Detect which cell encompasses the target text, then output its (X, Y) center coordinate. 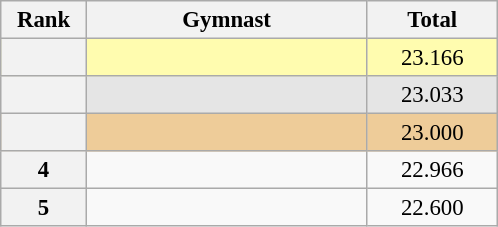
22.600 (432, 208)
23.033 (432, 95)
22.966 (432, 170)
5 (44, 208)
4 (44, 170)
23.000 (432, 133)
23.166 (432, 58)
Rank (44, 20)
Total (432, 20)
Gymnast (226, 20)
